Detect which cell encompasses the target text, then output its (x, y) center coordinate. 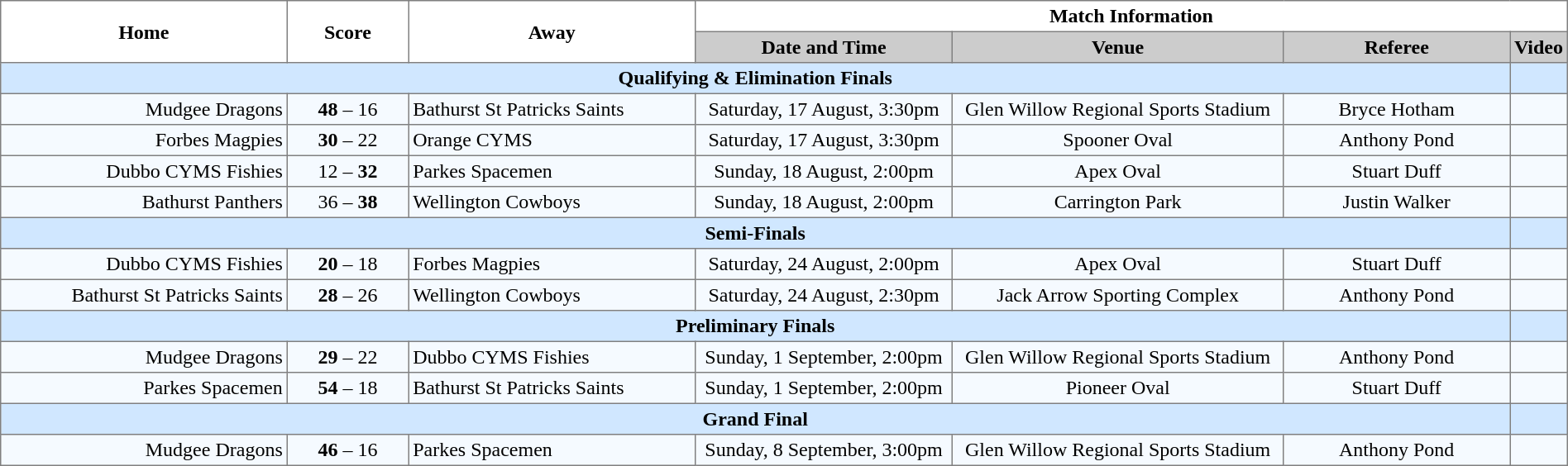
Orange CYMS (552, 140)
Referee (1397, 47)
Match Information (1131, 17)
Bathurst Panthers (144, 202)
Justin Walker (1397, 202)
Saturday, 24 August, 2:00pm (824, 264)
48 – 16 (347, 109)
28 – 26 (347, 295)
Home (144, 31)
Bryce Hotham (1397, 109)
Pioneer Oval (1118, 388)
12 – 32 (347, 171)
Carrington Park (1118, 202)
Score (347, 31)
20 – 18 (347, 264)
46 – 16 (347, 450)
Saturday, 24 August, 2:30pm (824, 295)
Video (1539, 47)
Jack Arrow Sporting Complex (1118, 295)
30 – 22 (347, 140)
Grand Final (756, 419)
29 – 22 (347, 357)
36 – 38 (347, 202)
Semi-Finals (756, 233)
Qualifying & Elimination Finals (756, 78)
Away (552, 31)
54 – 18 (347, 388)
Venue (1118, 47)
Date and Time (824, 47)
Preliminary Finals (756, 326)
Spooner Oval (1118, 140)
Sunday, 8 September, 3:00pm (824, 450)
